Search for the cell housing the specified text and yield its [X, Y] center coordinate. 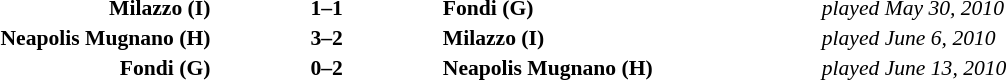
Milazzo (I) [630, 38]
3–2 [326, 38]
